Detect which cell encompasses the target text, then output its (X, Y) center coordinate. 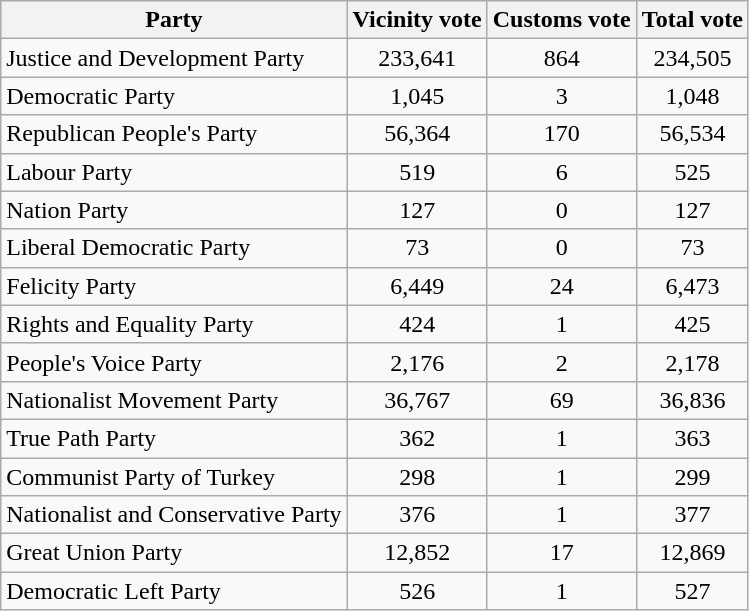
298 (417, 477)
2 (562, 362)
363 (692, 438)
Democratic Party (174, 96)
12,852 (417, 553)
People's Voice Party (174, 362)
17 (562, 553)
36,767 (417, 400)
56,364 (417, 134)
299 (692, 477)
3 (562, 96)
2,178 (692, 362)
377 (692, 515)
6 (562, 172)
Felicity Party (174, 286)
234,505 (692, 58)
Justice and Development Party (174, 58)
Nation Party (174, 210)
69 (562, 400)
519 (417, 172)
Nationalist Movement Party (174, 400)
233,641 (417, 58)
425 (692, 324)
True Path Party (174, 438)
12,869 (692, 553)
6,449 (417, 286)
Republican People's Party (174, 134)
6,473 (692, 286)
Nationalist and Conservative Party (174, 515)
Great Union Party (174, 553)
527 (692, 591)
170 (562, 134)
525 (692, 172)
Vicinity vote (417, 20)
1,048 (692, 96)
Total vote (692, 20)
Customs vote (562, 20)
Rights and Equality Party (174, 324)
526 (417, 591)
Communist Party of Turkey (174, 477)
376 (417, 515)
Labour Party (174, 172)
2,176 (417, 362)
Democratic Left Party (174, 591)
424 (417, 324)
864 (562, 58)
362 (417, 438)
Liberal Democratic Party (174, 248)
24 (562, 286)
1,045 (417, 96)
56,534 (692, 134)
Party (174, 20)
36,836 (692, 400)
